Pinpoint the cell where the given text exists, returning its (x, y) midpoint coordinate. 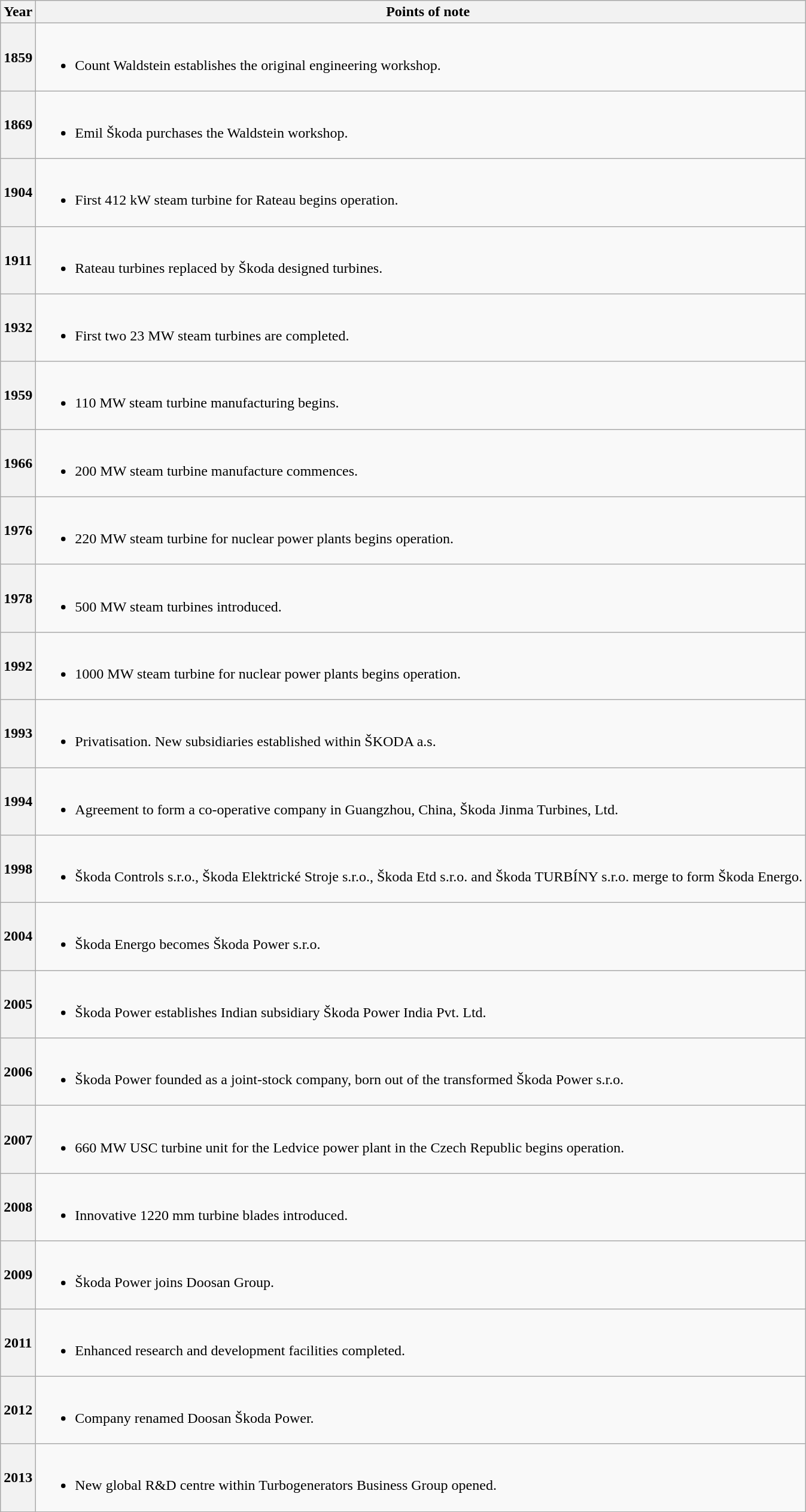
Enhanced research and development facilities completed. (421, 1343)
Škoda Power joins Doosan Group. (421, 1274)
2013 (18, 1478)
1932 (18, 328)
Emil Škoda purchases the Waldstein workshop. (421, 124)
1959 (18, 395)
Škoda Energo becomes Škoda Power s.r.o. (421, 937)
1978 (18, 598)
Škoda Power establishes Indian subsidiary Škoda Power India Pvt. Ltd. (421, 1004)
500 MW steam turbines introduced. (421, 598)
Agreement to form a co-operative company in Guangzhou, China, Škoda Jinma Turbines, Ltd. (421, 801)
New global R&D centre within Turbogenerators Business Group opened. (421, 1478)
1869 (18, 124)
Points of note (421, 12)
First 412 kW steam turbine for Rateau begins operation. (421, 193)
660 MW USC turbine unit for the Ledvice power plant in the Czech Republic begins operation. (421, 1139)
2012 (18, 1410)
Privatisation. New subsidiaries established within ŠKODA a.s. (421, 734)
Count Waldstein establishes the original engineering workshop. (421, 57)
1859 (18, 57)
1966 (18, 463)
First two 23 MW steam turbines are completed. (421, 328)
1911 (18, 260)
2007 (18, 1139)
200 MW steam turbine manufacture commences. (421, 463)
1998 (18, 869)
2004 (18, 937)
1976 (18, 530)
Innovative 1220 mm turbine blades introduced. (421, 1207)
Company renamed Doosan Škoda Power. (421, 1410)
1992 (18, 665)
220 MW steam turbine for nuclear power plants begins operation. (421, 530)
2011 (18, 1343)
2006 (18, 1072)
Škoda Power founded as a joint-stock company, born out of the transformed Škoda Power s.r.o. (421, 1072)
2005 (18, 1004)
2008 (18, 1207)
1993 (18, 734)
1994 (18, 801)
110 MW steam turbine manufacturing begins. (421, 395)
Rateau turbines replaced by Škoda designed turbines. (421, 260)
1000 MW steam turbine for nuclear power plants begins operation. (421, 665)
2009 (18, 1274)
Škoda Controls s.r.o., Škoda Elektrické Stroje s.r.o., Škoda Etd s.r.o. and Škoda TURBÍNY s.r.o. merge to form Škoda Energo. (421, 869)
Year (18, 12)
1904 (18, 193)
